Determine the [x, y] coordinate at the center of the cell enclosing the given text.  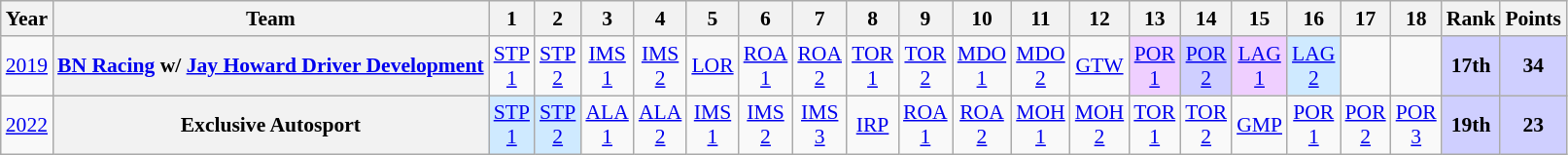
15 [1260, 19]
14 [1205, 19]
2019 [27, 66]
Rank [1472, 19]
ALA2 [660, 125]
19th [1472, 125]
10 [982, 19]
11 [1040, 19]
GTW [1100, 66]
23 [1533, 125]
3 [607, 19]
12 [1100, 19]
16 [1313, 19]
9 [925, 19]
POR3 [1416, 125]
ALA1 [607, 125]
Points [1533, 19]
5 [712, 19]
LAG2 [1313, 66]
Year [27, 19]
LAG1 [1260, 66]
MDO2 [1040, 66]
17th [1472, 66]
34 [1533, 66]
6 [766, 19]
8 [873, 19]
IMS3 [819, 125]
4 [660, 19]
1 [511, 19]
17 [1366, 19]
7 [819, 19]
BN Racing w/ Jay Howard Driver Development [270, 66]
MDO1 [982, 66]
MOH2 [1100, 125]
Team [270, 19]
MOH1 [1040, 125]
LOR [712, 66]
2022 [27, 125]
13 [1155, 19]
2 [558, 19]
18 [1416, 19]
Exclusive Autosport [270, 125]
GMP [1260, 125]
IRP [873, 125]
